From the cell containing the given text, extract its center point as [x, y] coordinate. 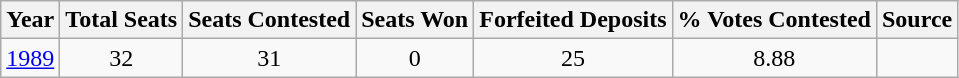
31 [270, 58]
Seats Contested [270, 20]
25 [573, 58]
0 [415, 58]
1989 [30, 58]
8.88 [774, 58]
Seats Won [415, 20]
Year [30, 20]
32 [122, 58]
Total Seats [122, 20]
Forfeited Deposits [573, 20]
Source [916, 20]
% Votes Contested [774, 20]
